Find where the given text appears and provide that cell's center as [X, Y] coordinate. 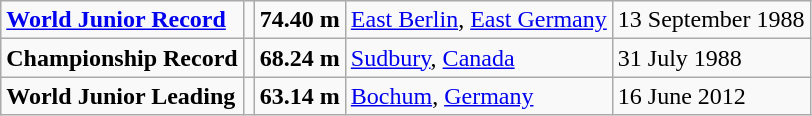
World Junior Record [122, 20]
Championship Record [122, 58]
East Berlin, East Germany [478, 20]
74.40 m [300, 20]
63.14 m [300, 96]
31 July 1988 [711, 58]
Sudbury, Canada [478, 58]
Bochum, Germany [478, 96]
16 June 2012 [711, 96]
World Junior Leading [122, 96]
68.24 m [300, 58]
13 September 1988 [711, 20]
